Pinpoint the cell where the given text exists, returning its [X, Y] midpoint coordinate. 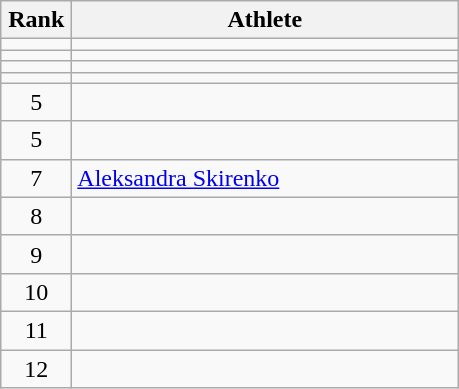
11 [36, 330]
8 [36, 216]
Rank [36, 20]
7 [36, 178]
10 [36, 292]
Aleksandra Skirenko [265, 178]
9 [36, 254]
Athlete [265, 20]
12 [36, 369]
